Search for the cell housing the specified text and yield its [x, y] center coordinate. 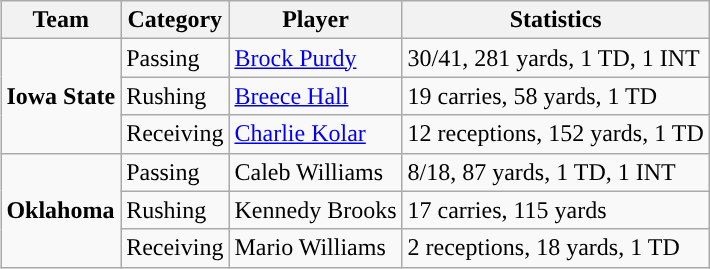
Oklahoma [61, 210]
Player [316, 20]
8/18, 87 yards, 1 TD, 1 INT [556, 172]
Statistics [556, 20]
12 receptions, 152 yards, 1 TD [556, 134]
Kennedy Brooks [316, 210]
17 carries, 115 yards [556, 210]
Brock Purdy [316, 58]
Breece Hall [316, 96]
30/41, 281 yards, 1 TD, 1 INT [556, 58]
2 receptions, 18 yards, 1 TD [556, 248]
19 carries, 58 yards, 1 TD [556, 96]
Iowa State [61, 96]
Charlie Kolar [316, 134]
Team [61, 20]
Mario Williams [316, 248]
Caleb Williams [316, 172]
Category [175, 20]
